Extract the (x, y) coordinate from the center of the cell holding the provided text.  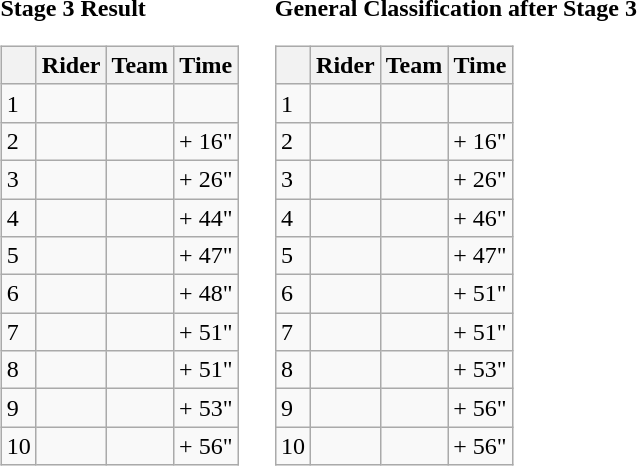
+ 48" (206, 294)
+ 46" (480, 217)
+ 44" (206, 217)
